Detect which cell encompasses the target text, then output its [x, y] center coordinate. 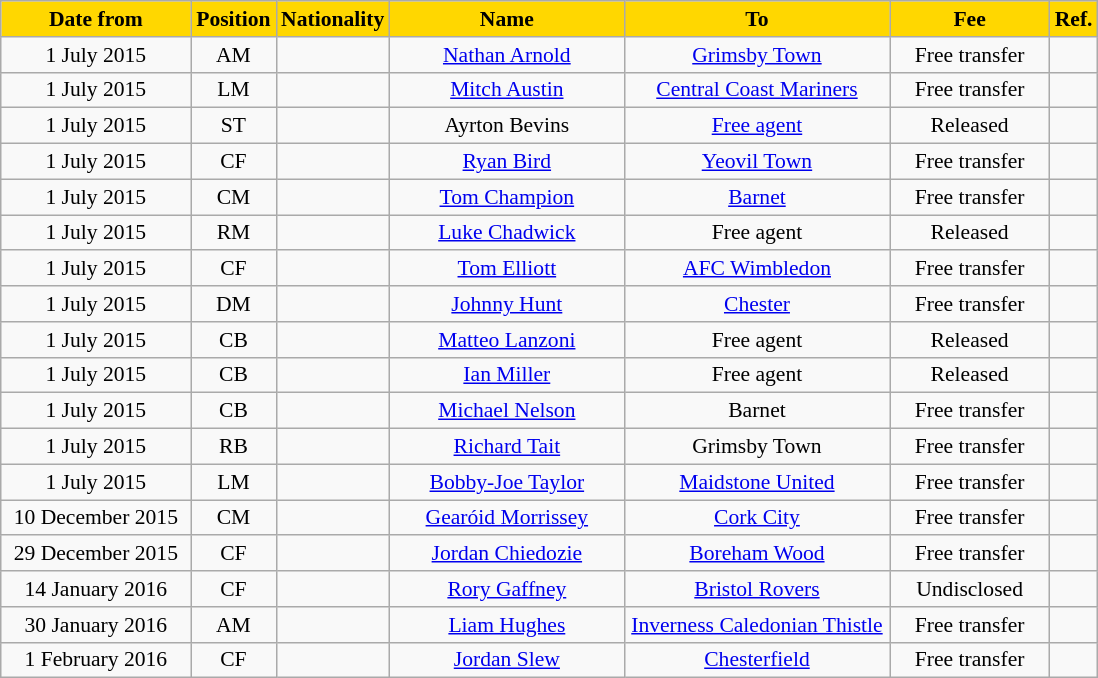
Nationality [332, 19]
Gearóid Morrissey [506, 518]
Position [234, 19]
Boreham Wood [756, 554]
Mitch Austin [506, 90]
1 February 2016 [96, 660]
Jordan Slew [506, 660]
Cork City [756, 518]
10 December 2015 [96, 518]
29 December 2015 [96, 554]
Bristol Rovers [756, 589]
AFC Wimbledon [756, 269]
Yeovil Town [756, 162]
Nathan Arnold [506, 55]
Rory Gaffney [506, 589]
Luke Chadwick [506, 233]
Undisclosed [970, 589]
Chester [756, 304]
Bobby-Joe Taylor [506, 482]
Maidstone United [756, 482]
Johnny Hunt [506, 304]
Michael Nelson [506, 411]
Tom Champion [506, 197]
Fee [970, 19]
DM [234, 304]
Name [506, 19]
Liam Hughes [506, 625]
14 January 2016 [96, 589]
Ryan Bird [506, 162]
Matteo Lanzoni [506, 340]
Ayrton Bevins [506, 126]
Inverness Caledonian Thistle [756, 625]
Date from [96, 19]
RM [234, 233]
Tom Elliott [506, 269]
To [756, 19]
Richard Tait [506, 447]
Ian Miller [506, 375]
30 January 2016 [96, 625]
Ref. [1074, 19]
Chesterfield [756, 660]
Central Coast Mariners [756, 90]
RB [234, 447]
Jordan Chiedozie [506, 554]
ST [234, 126]
